Return the [X, Y] coordinate for the center point of the cell that contains the specified text.  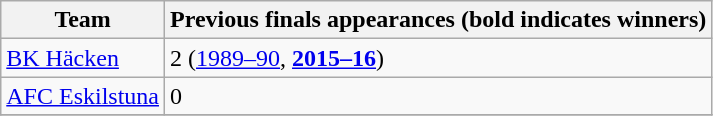
Previous finals appearances (bold indicates winners) [438, 20]
2 (1989–90, 2015–16) [438, 58]
0 [438, 96]
AFC Eskilstuna [83, 96]
Team [83, 20]
BK Häcken [83, 58]
